Identify which cell holds the provided text, then report its (x, y) central coordinate. 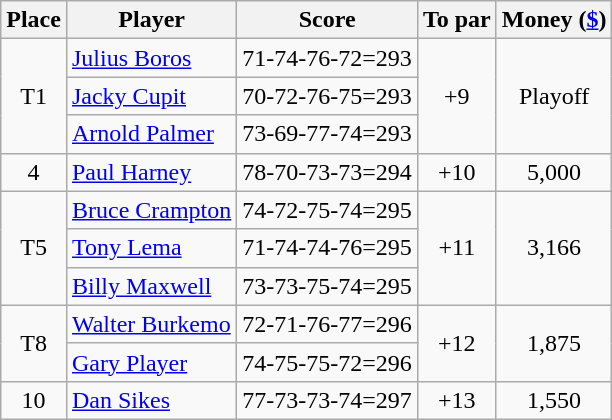
+10 (456, 172)
+12 (456, 343)
+9 (456, 96)
78-70-73-73=294 (328, 172)
74-72-75-74=295 (328, 210)
Paul Harney (151, 172)
Jacky Cupit (151, 96)
Player (151, 20)
Money ($) (554, 20)
4 (34, 172)
10 (34, 400)
74-75-75-72=296 (328, 362)
Tony Lema (151, 248)
T8 (34, 343)
71-74-74-76=295 (328, 248)
73-69-77-74=293 (328, 134)
Arnold Palmer (151, 134)
Julius Boros (151, 58)
77-73-73-74=297 (328, 400)
1,550 (554, 400)
Dan Sikes (151, 400)
Place (34, 20)
T5 (34, 248)
5,000 (554, 172)
+11 (456, 248)
+13 (456, 400)
72-71-76-77=296 (328, 324)
Bruce Crampton (151, 210)
To par (456, 20)
73-73-75-74=295 (328, 286)
Walter Burkemo (151, 324)
Playoff (554, 96)
Gary Player (151, 362)
71-74-76-72=293 (328, 58)
1,875 (554, 343)
70-72-76-75=293 (328, 96)
Score (328, 20)
T1 (34, 96)
3,166 (554, 248)
Billy Maxwell (151, 286)
